Capture the cell that displays the provided text and extract its (X, Y) central coordinate. 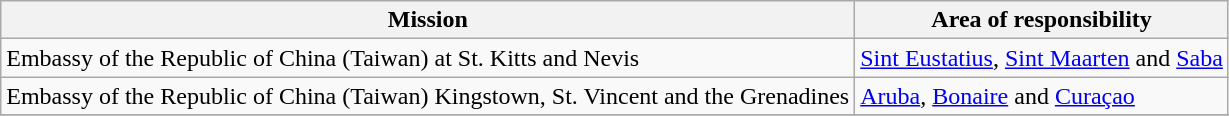
Area of responsibility (1042, 20)
Embassy of the Republic of China (Taiwan) at St. Kitts and Nevis (428, 58)
Sint Eustatius, Sint Maarten and Saba (1042, 58)
Embassy of the Republic of China (Taiwan) Kingstown, St. Vincent and the Grenadines (428, 96)
Aruba, Bonaire and Curaçao (1042, 96)
Mission (428, 20)
